Search for the cell housing the specified text and yield its [X, Y] center coordinate. 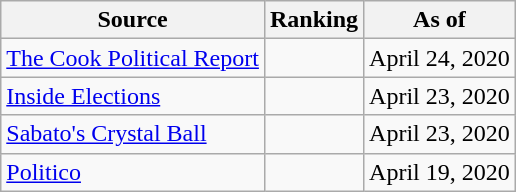
As of [440, 20]
April 24, 2020 [440, 58]
The Cook Political Report [133, 58]
Politico [133, 172]
Inside Elections [133, 96]
Sabato's Crystal Ball [133, 134]
Ranking [314, 20]
Source [133, 20]
April 19, 2020 [440, 172]
